Determine the [x, y] coordinate at the center of the cell enclosing the given text.  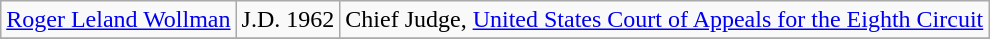
Roger Leland Wollman [118, 20]
J.D. 1962 [288, 20]
Chief Judge, United States Court of Appeals for the Eighth Circuit [664, 20]
